Return the [x, y] coordinate for the center point of the cell that contains the specified text.  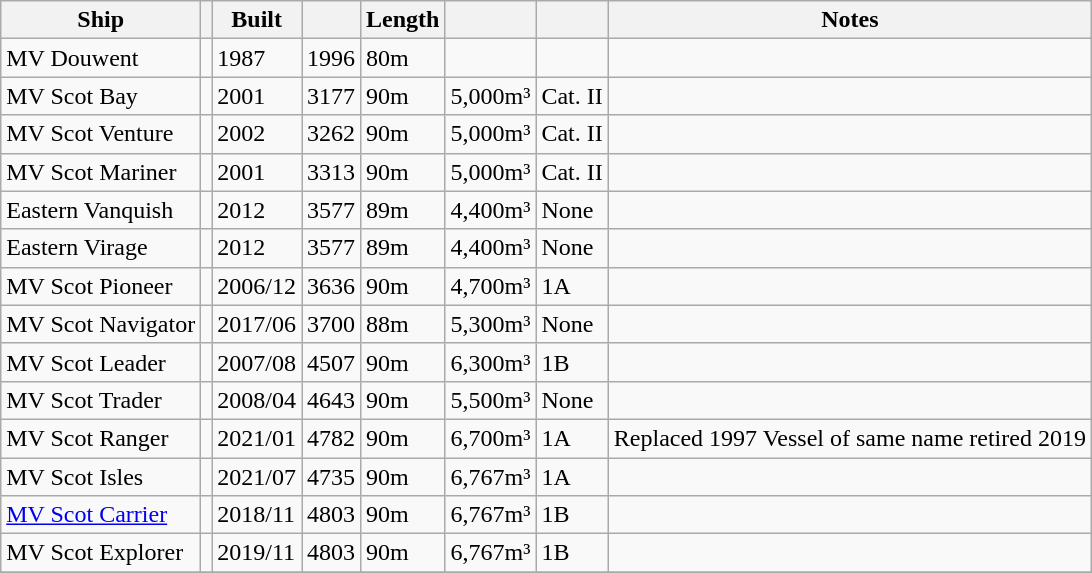
MV Scot Carrier [101, 515]
Ship [101, 20]
2002 [257, 134]
88m [403, 324]
Eastern Virage [101, 248]
Notes [850, 20]
2006/12 [257, 286]
2019/11 [257, 553]
MV Scot Isles [101, 477]
Built [257, 20]
6,700m³ [490, 438]
1987 [257, 58]
Length [403, 20]
4782 [332, 438]
3636 [332, 286]
MV Scot Mariner [101, 172]
MV Douwent [101, 58]
3262 [332, 134]
4507 [332, 362]
4,700m³ [490, 286]
MV Scot Leader [101, 362]
MV Scot Navigator [101, 324]
MV Scot Bay [101, 96]
80m [403, 58]
MV Scot Explorer [101, 553]
5,500m³ [490, 400]
MV Scot Ranger [101, 438]
4643 [332, 400]
MV Scot Pioneer [101, 286]
2021/01 [257, 438]
4735 [332, 477]
2018/11 [257, 515]
MV Scot Venture [101, 134]
3700 [332, 324]
Eastern Vanquish [101, 210]
1996 [332, 58]
2008/04 [257, 400]
Replaced 1997 Vessel of same name retired 2019 [850, 438]
5,300m³ [490, 324]
2021/07 [257, 477]
2007/08 [257, 362]
3177 [332, 96]
2017/06 [257, 324]
6,300m³ [490, 362]
MV Scot Trader [101, 400]
3313 [332, 172]
